Return the [X, Y] coordinate for the center point of the cell that contains the specified text.  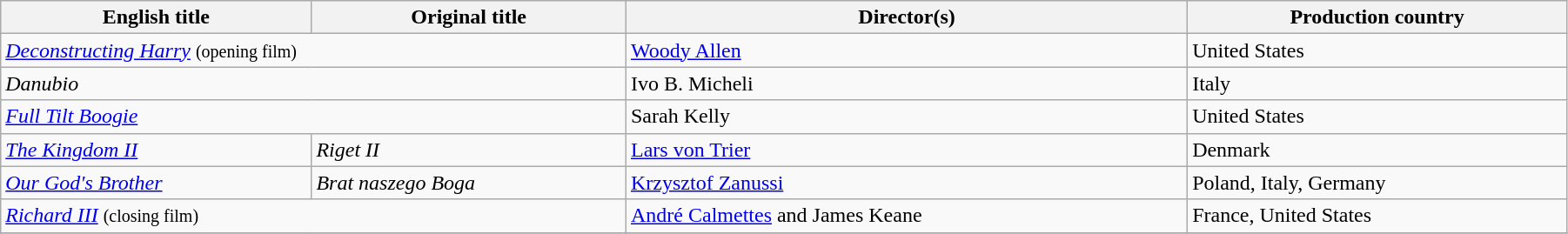
Full Tilt Boogie [313, 117]
Italy [1377, 84]
Riget II [469, 150]
Poland, Italy, Germany [1377, 183]
André Calmettes and James Keane [907, 216]
Our God's Brother [157, 183]
Woody Allen [907, 50]
The Kingdom II [157, 150]
Production country [1377, 17]
Sarah Kelly [907, 117]
Original title [469, 17]
Deconstructing Harry (opening film) [313, 50]
English title [157, 17]
Lars von Trier [907, 150]
Denmark [1377, 150]
Krzysztof Zanussi [907, 183]
Director(s) [907, 17]
Ivo B. Micheli [907, 84]
Richard III (closing film) [313, 216]
France, United States [1377, 216]
Danubio [313, 84]
Brat naszego Boga [469, 183]
